From the cell containing the given text, extract its center point as (x, y) coordinate. 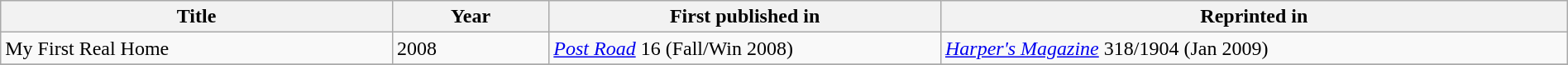
My First Real Home (197, 48)
First published in (745, 17)
Title (197, 17)
Reprinted in (1254, 17)
Year (470, 17)
Harper's Magazine 318/1904 (Jan 2009) (1254, 48)
Post Road 16 (Fall/Win 2008) (745, 48)
2008 (470, 48)
